Identify which cell holds the provided text, then report its (X, Y) central coordinate. 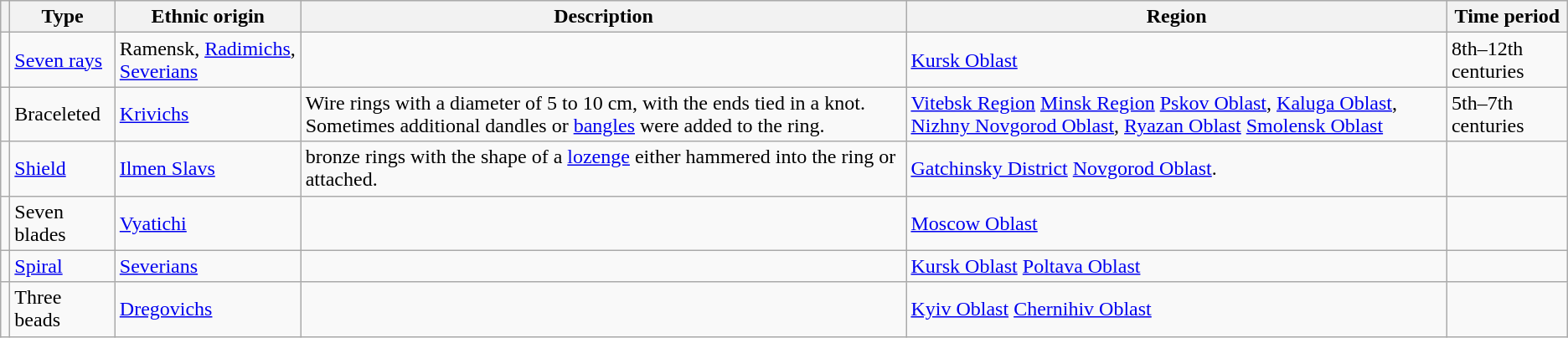
Spiral (62, 266)
Gatchinsky District Novgorod Oblast. (1177, 169)
Kursk Oblast Poltava Oblast (1177, 266)
Ramensk, Radimichs, Severians (208, 60)
Braceleted (62, 114)
Severians (208, 266)
Krivichs (208, 114)
bronze rings with the shape of a lozenge either hammered into the ring or attached. (603, 169)
Wire rings with a diameter of 5 to 10 cm, with the ends tied in a knot. Sometimes additional dandles or bangles were added to the ring. (603, 114)
Moscow Oblast (1177, 223)
Time period (1507, 17)
Ilmen Slavs (208, 169)
Type (62, 17)
8th–12th centuries (1507, 60)
Shield (62, 169)
5th–7th centuries (1507, 114)
Ethnic origin (208, 17)
Kursk Oblast (1177, 60)
Seven blades (62, 223)
Seven rays (62, 60)
Vitebsk Region Minsk Region Pskov Oblast, Kaluga Oblast, Nizhny Novgorod Oblast, Ryazan Oblast Smolensk Oblast (1177, 114)
Vyatichi (208, 223)
Kyiv Oblast Chernihiv Oblast (1177, 310)
Region (1177, 17)
Dregovichs (208, 310)
Description (603, 17)
Three beads (62, 310)
